Scan for the cell matching the given text and deliver its [x, y] coordinate at center. 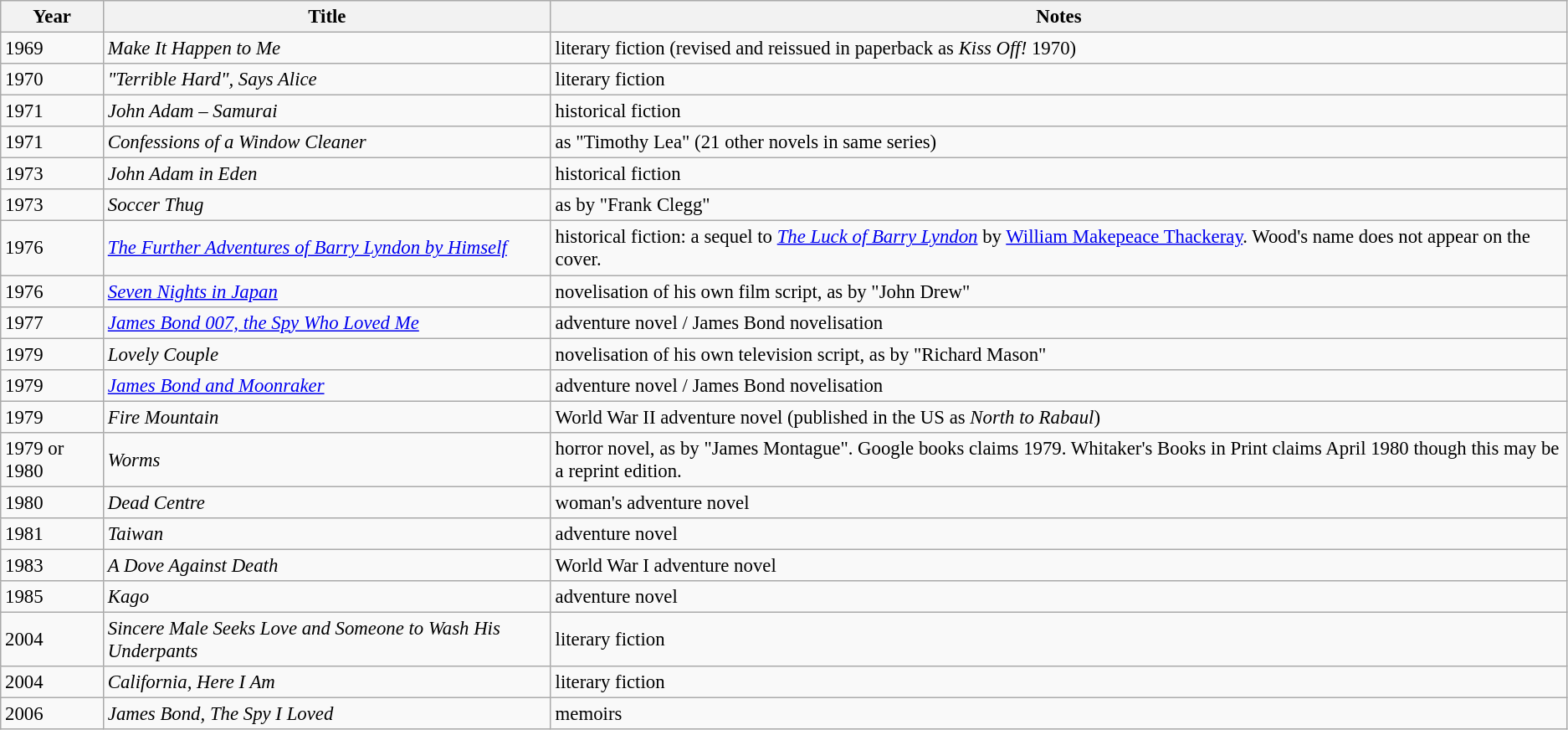
woman's adventure novel [1058, 502]
Make It Happen to Me [326, 49]
Kago [326, 597]
memoirs [1058, 714]
The Further Adventures of Barry Lyndon by Himself [326, 248]
1981 [52, 534]
Year [52, 17]
John Adam in Eden [326, 174]
novelisation of his own television script, as by "Richard Mason" [1058, 354]
World War I adventure novel [1058, 565]
Title [326, 17]
Worms [326, 460]
John Adam – Samurai [326, 111]
Lovely Couple [326, 354]
James Bond, The Spy I Loved [326, 714]
1979 or 1980 [52, 460]
horror novel, as by "James Montague". Google books claims 1979. Whitaker's Books in Print claims April 1980 though this may be a reprint edition. [1058, 460]
1983 [52, 565]
Seven Nights in Japan [326, 291]
Notes [1058, 17]
Soccer Thug [326, 205]
Dead Centre [326, 502]
1977 [52, 322]
as by "Frank Clegg" [1058, 205]
A Dove Against Death [326, 565]
novelisation of his own film script, as by "John Drew" [1058, 291]
literary fiction (revised and reissued in paperback as Kiss Off! 1970) [1058, 49]
"Terrible Hard", Says Alice [326, 80]
James Bond and Moonraker [326, 385]
California, Here I Am [326, 682]
2006 [52, 714]
1969 [52, 49]
as "Timothy Lea" (21 other novels in same series) [1058, 142]
Sincere Male Seeks Love and Someone to Wash His Underpants [326, 640]
Fire Mountain [326, 417]
1985 [52, 597]
1970 [52, 80]
Confessions of a Window Cleaner [326, 142]
1980 [52, 502]
historical fiction: a sequel to The Luck of Barry Lyndon by William Makepeace Thackeray. Wood's name does not appear on the cover. [1058, 248]
James Bond 007, the Spy Who Loved Me [326, 322]
Taiwan [326, 534]
World War II adventure novel (published in the US as North to Rabaul) [1058, 417]
